For the text-containing cell, return its midpoint in [X, Y] coordinate format. 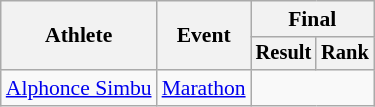
Athlete [79, 36]
Rank [345, 54]
Event [204, 36]
Alphonce Simbu [79, 88]
Final [312, 19]
Result [284, 54]
Marathon [204, 88]
